Output the [X, Y] coordinate of the center of the cell containing the given text.  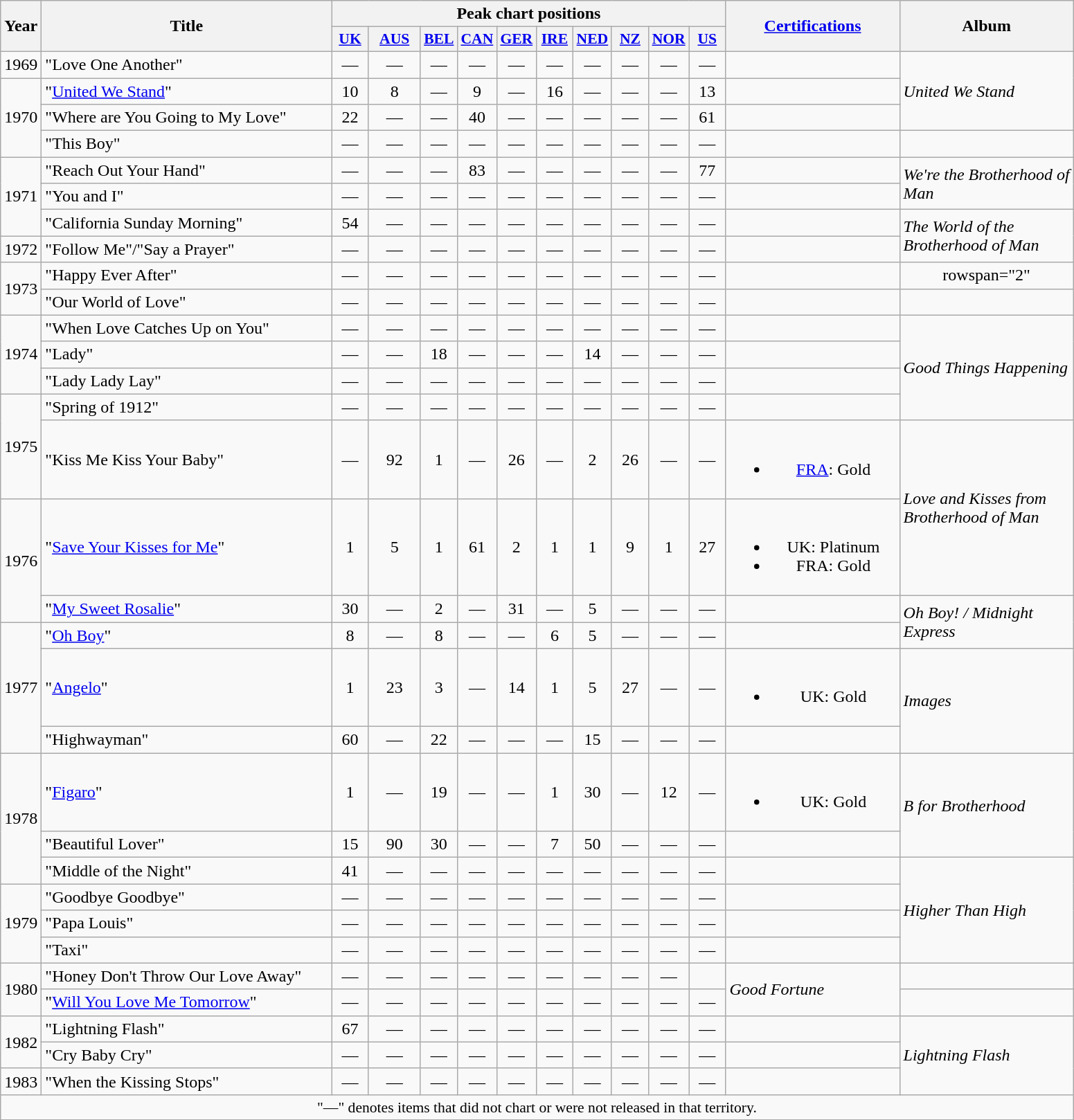
1982 [21, 1042]
FRA: Gold [813, 460]
"Save Your Kisses for Me" [187, 547]
67 [350, 1029]
Year [21, 26]
13 [708, 91]
Higher Than High [986, 910]
"This Boy" [187, 144]
"—" denotes items that did not chart or were not released in that territory. [537, 1107]
rowspan="2" [986, 276]
"Cry Baby Cry" [187, 1055]
92 [395, 460]
"Highwayman" [187, 740]
UK: PlatinumFRA: Gold [813, 547]
"Angelo" [187, 688]
77 [708, 170]
19 [439, 792]
1980 [21, 989]
Certifications [813, 26]
"When the Kissing Stops" [187, 1081]
We're the Brotherhood of Man [986, 183]
90 [395, 844]
1975 [21, 446]
"Spring of 1912" [187, 407]
23 [395, 688]
"Papa Louis" [187, 923]
1977 [21, 687]
"Reach Out Your Hand" [187, 170]
1979 [21, 923]
"Lady" [187, 354]
"Our World of Love" [187, 302]
1974 [21, 354]
Good Fortune [813, 989]
12 [669, 792]
"You and I" [187, 197]
"Figaro" [187, 792]
"California Sunday Morning" [187, 223]
"Honey Don't Throw Our Love Away" [187, 976]
"Goodbye Goodbye" [187, 897]
40 [476, 118]
10 [350, 91]
Lightning Flash [986, 1055]
B for Brotherhood [986, 806]
"Oh Boy" [187, 635]
31 [517, 608]
1972 [21, 249]
"Love One Another" [187, 64]
1978 [21, 818]
"Where are You Going to My Love" [187, 118]
83 [476, 170]
41 [350, 871]
"Lightning Flash" [187, 1029]
"Lady Lady Lay" [187, 381]
7 [554, 844]
"Beautiful Lover" [187, 844]
"Follow Me"/"Say a Prayer" [187, 249]
NZ [630, 39]
Peak chart positions [529, 14]
GER [517, 39]
1976 [21, 560]
United We Stand [986, 91]
NOR [669, 39]
Good Things Happening [986, 368]
54 [350, 223]
1970 [21, 117]
Title [187, 26]
"Will You Love Me Tomorrow" [187, 1002]
"When Love Catches Up on You" [187, 328]
"Middle of the Night" [187, 871]
6 [554, 635]
1969 [21, 64]
"Happy Ever After" [187, 276]
3 [439, 688]
AUS [395, 39]
1973 [21, 289]
US [708, 39]
BEL [439, 39]
NED [593, 39]
1971 [21, 197]
"Kiss Me Kiss Your Baby" [187, 460]
Love and Kisses from Brotherhood of Man [986, 508]
Images [986, 701]
1983 [21, 1081]
Album [986, 26]
"My Sweet Rosalie" [187, 608]
50 [593, 844]
CAN [476, 39]
60 [350, 740]
UK [350, 39]
IRE [554, 39]
18 [439, 354]
"Taxi" [187, 950]
The World of the Brotherhood of Man [986, 236]
Oh Boy! / Midnight Express [986, 622]
16 [554, 91]
"United We Stand" [187, 91]
